Return the [X, Y] coordinate for the center point of the cell that contains the specified text.  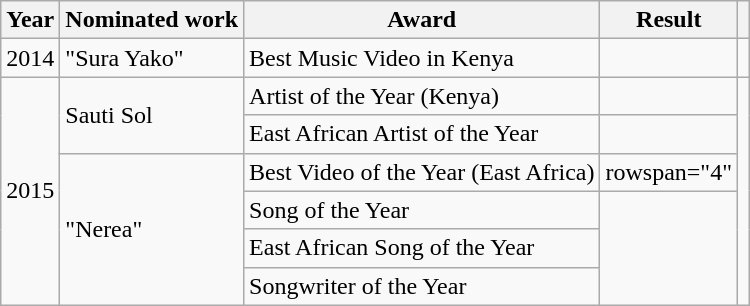
Year [30, 20]
Best Video of the Year (East Africa) [422, 172]
Award [422, 20]
Sauti Sol [152, 115]
"Sura Yako" [152, 58]
2015 [30, 191]
Songwriter of the Year [422, 286]
East African Artist of the Year [422, 134]
rowspan="4" [669, 172]
"Nerea" [152, 229]
Best Music Video in Kenya [422, 58]
Song of the Year [422, 210]
2014 [30, 58]
Nominated work [152, 20]
Artist of the Year (Kenya) [422, 96]
Result [669, 20]
East African Song of the Year [422, 248]
